Detect which cell encompasses the target text, then output its [x, y] center coordinate. 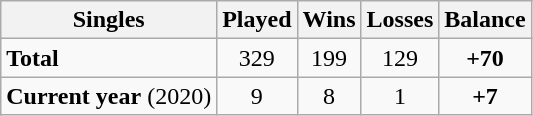
Played [257, 20]
Current year (2020) [109, 96]
Losses [400, 20]
8 [329, 96]
Singles [109, 20]
329 [257, 58]
9 [257, 96]
Balance [485, 20]
+70 [485, 58]
199 [329, 58]
129 [400, 58]
+7 [485, 96]
Total [109, 58]
1 [400, 96]
Wins [329, 20]
